Extract the [X, Y] coordinate from the center of the cell holding the provided text.  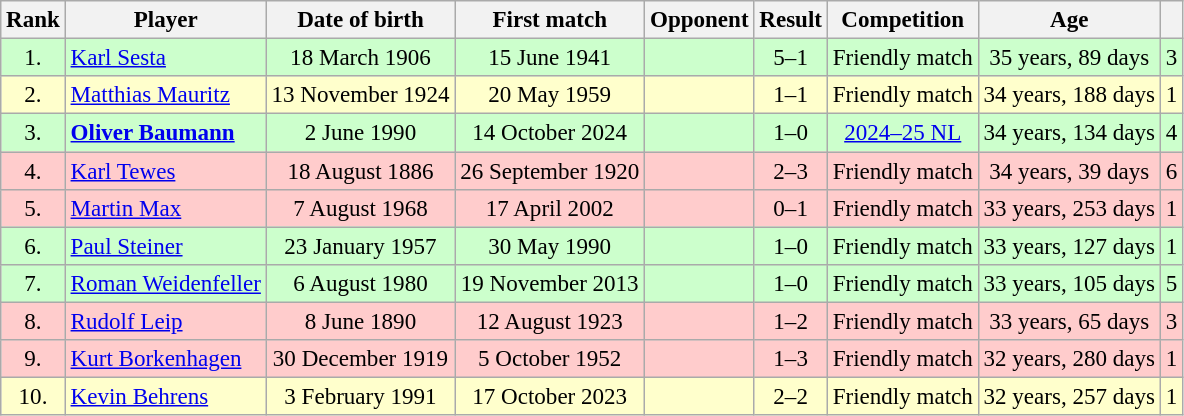
34 years, 39 days [1069, 171]
32 years, 280 days [1069, 359]
Competition [902, 20]
6 [1171, 171]
Age [1069, 20]
1–3 [790, 359]
Player [166, 20]
5. [33, 209]
Opponent [700, 20]
4 [1171, 133]
18 March 1906 [360, 58]
10. [33, 397]
First match [550, 20]
33 years, 105 days [1069, 284]
5 October 1952 [550, 359]
17 April 2002 [550, 209]
8. [33, 322]
Oliver Baumann [166, 133]
6. [33, 246]
2–3 [790, 171]
2 June 1990 [360, 133]
23 January 1957 [360, 246]
2024–25 NL [902, 133]
7 August 1968 [360, 209]
18 August 1886 [360, 171]
26 September 1920 [550, 171]
9. [33, 359]
Rank [33, 20]
8 June 1890 [360, 322]
Result [790, 20]
Karl Tewes [166, 171]
Martin Max [166, 209]
1–1 [790, 95]
33 years, 65 days [1069, 322]
30 December 1919 [360, 359]
Rudolf Leip [166, 322]
17 October 2023 [550, 397]
6 August 1980 [360, 284]
3 February 1991 [360, 397]
14 October 2024 [550, 133]
34 years, 134 days [1069, 133]
1–2 [790, 322]
Date of birth [360, 20]
4. [33, 171]
34 years, 188 days [1069, 95]
13 November 1924 [360, 95]
5 [1171, 284]
30 May 1990 [550, 246]
2–2 [790, 397]
33 years, 253 days [1069, 209]
19 November 2013 [550, 284]
12 August 1923 [550, 322]
32 years, 257 days [1069, 397]
Karl Sesta [166, 58]
35 years, 89 days [1069, 58]
3. [33, 133]
7. [33, 284]
15 June 1941 [550, 58]
33 years, 127 days [1069, 246]
20 May 1959 [550, 95]
Kurt Borkenhagen [166, 359]
2. [33, 95]
Kevin Behrens [166, 397]
Roman Weidenfeller [166, 284]
5–1 [790, 58]
Paul Steiner [166, 246]
1. [33, 58]
Matthias Mauritz [166, 95]
0–1 [790, 209]
